Search for the cell housing the specified text and yield its [x, y] center coordinate. 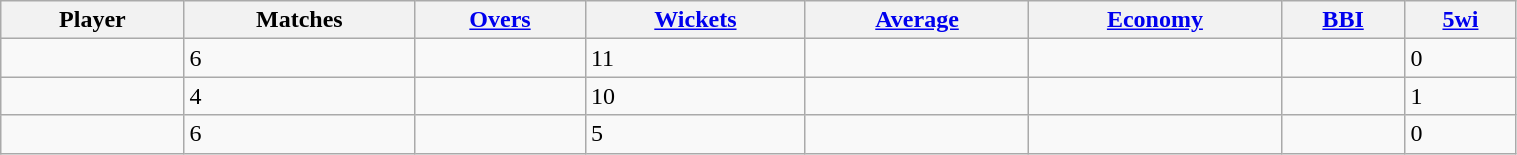
4 [300, 96]
11 [695, 58]
10 [695, 96]
Wickets [695, 20]
Average [916, 20]
Player [92, 20]
BBI [1343, 20]
5wi [1460, 20]
1 [1460, 96]
5 [695, 134]
Economy [1156, 20]
Overs [500, 20]
Matches [300, 20]
